Locate the cell with the specified text and output its [X, Y] center coordinate. 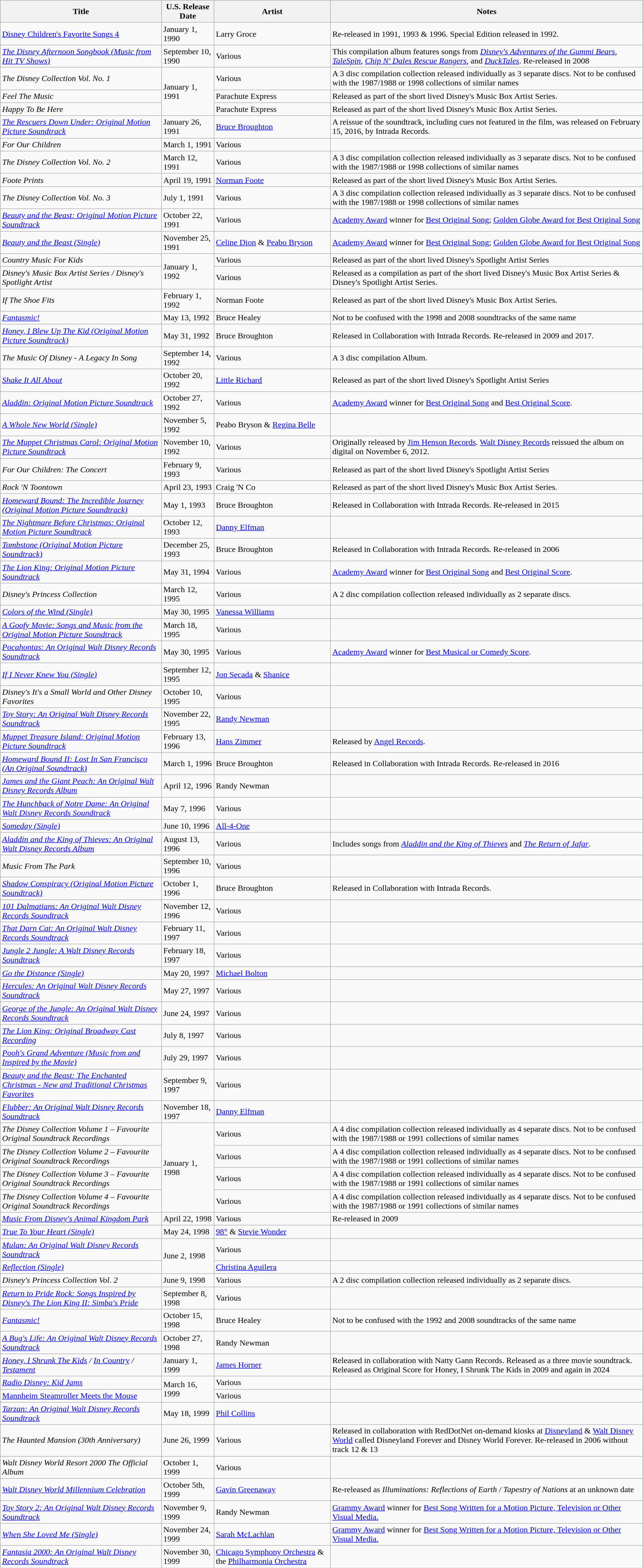
Released in Collaboration with Intrada Records. Re-released in 2006 [486, 549]
Released in Collaboration with Intrada Records. Re-released in 2015 [486, 505]
Jon Secada & Shanice [272, 674]
May 13, 1992 [188, 318]
Little Richard [272, 380]
The Disney Afternoon Songbook (Music from Hit TV Shows) [81, 56]
The Disney Collection Volume 1 – Favourite Original Soundtrack Recordings [81, 1134]
November 5, 1992 [188, 425]
The Disney Collection Volume 4 – Favourite Original Soundtrack Recordings [81, 1201]
Released in Collaboration with Intrada Records. [486, 888]
June 24, 1997 [188, 1013]
Re-released as Illuminations: Reflections of Earth / Tapestry of Nations at an unknown date [486, 1490]
September 14, 1992 [188, 358]
May 27, 1997 [188, 991]
July 1, 1991 [188, 198]
The Disney Collection Vol. No. 2 [81, 162]
Flubber: An Original Walt Disney Records Soundtrack [81, 1111]
Disney Children's Favorite Songs 4 [81, 34]
March 12, 1991 [188, 162]
January 1, 1991 [188, 91]
A Bug's Life: An Original Walt Disney Records Soundtrack [81, 1343]
Fantasia 2000: An Original Walt Disney Records Soundtrack [81, 1556]
Mulan: An Original Walt Disney Records Soundtrack [81, 1249]
Released as a compilation as part of the short lived Disney's Music Box Artist Series & Disney's Spotlight Artist Series. [486, 278]
February 9, 1993 [188, 470]
A reissue of the soundtrack, including cues not featured in the film, was released on February 15, 2016, by Intrada Records. [486, 127]
September 10, 1996 [188, 866]
October 22, 1991 [188, 220]
The Nightmare Before Christmas: Original Motion Picture Soundtrack [81, 527]
The Music Of Disney - A Legacy In Song [81, 358]
Released in Collaboration with Intrada Records. Re-released in 2009 and 2017. [486, 336]
Not to be confused with the 1992 and 2008 soundtracks of the same name [486, 1320]
The Disney Collection Volume 3 – Favourite Original Soundtrack Recordings [81, 1179]
November 9, 1999 [188, 1512]
October 5th, 1999 [188, 1490]
Released in Collaboration with Intrada Records. Re-released in 2016 [486, 763]
November 12, 1996 [188, 910]
The Muppet Christmas Carol: Original Motion Picture Soundtrack [81, 447]
October 10, 1995 [188, 697]
Larry Groce [272, 34]
February 11, 1997 [188, 933]
March 1, 1996 [188, 763]
Hans Zimmer [272, 741]
If I Never Knew You (Single) [81, 674]
When She Loved Me (Single) [81, 1534]
April 22, 1998 [188, 1219]
Aladdin: Original Motion Picture Soundtrack [81, 402]
January 1, 1998 [188, 1167]
April 19, 1991 [188, 180]
Honey, I Shrunk The Kids / In Country / Testament [81, 1365]
Music From Disney's Animal Kingdom Park [81, 1219]
June 2, 1998 [188, 1256]
Mannheim Steamroller Meets the Mouse [81, 1396]
Music From The Park [81, 866]
July 8, 1997 [188, 1035]
May 18, 1999 [188, 1414]
October 1, 1996 [188, 888]
Beauty and the Beast: Original Motion Picture Soundtrack [81, 220]
Walt Disney World Resort 2000 The Official Album [81, 1467]
Return to Pride Rock: Songs Inspired by Disney's The Lion King II: Simba's Pride [81, 1298]
March 18, 1995 [188, 630]
May 31, 1992 [188, 336]
May 31, 1994 [188, 572]
January 1, 1992 [188, 271]
Tombstone (Original Motion Picture Soundtrack) [81, 549]
Includes songs from Aladdin and the King of Thieves and The Return of Jafar. [486, 844]
Notes [486, 12]
Re-released in 1991, 1993 & 1996. Special Edition released in 1992. [486, 34]
May 24, 1998 [188, 1232]
March 16, 1999 [188, 1389]
Released by Angel Records. [486, 741]
Homeward Bound: The Incredible Journey (Original Motion Picture Soundtrack) [81, 505]
Disney's Music Box Artist Series / Disney's Spotlight Artist [81, 278]
If The Shoe Fits [81, 300]
The Disney Collection Volume 2 – Favourite Original Soundtrack Recordings [81, 1156]
Rock 'N Toontown [81, 487]
Shadow Conspiracy (Original Motion Picture Soundtrack) [81, 888]
Title [81, 12]
January 1, 1999 [188, 1365]
Pooh's Grand Adventure (Music from and Inspired by the Movie) [81, 1058]
Aladdin and the King of Thieves: An Original Walt Disney Records Album [81, 844]
Hercules: An Original Walt Disney Records Soundtrack [81, 991]
98° & Stevie Wonder [272, 1232]
Muppet Treasure Island: Original Motion Picture Soundtrack [81, 741]
Gavin Greenaway [272, 1490]
Colors of the Wind (Single) [81, 612]
October 27, 1992 [188, 402]
Not to be confused with the 1998 and 2008 soundtracks of the same name [486, 318]
June 26, 1999 [188, 1440]
October 20, 1992 [188, 380]
August 13, 1996 [188, 844]
A 3 disc compilation Album. [486, 358]
May 1, 1993 [188, 505]
October 27, 1998 [188, 1343]
November 24, 1999 [188, 1534]
Toy Story 2: An Original Walt Disney Records Soundtrack [81, 1512]
Walt Disney World Millennium Celebration [81, 1490]
James Horner [272, 1365]
September 9, 1997 [188, 1085]
Shake It All About [81, 380]
James and the Giant Peach: An Original Walt Disney Records Album [81, 786]
Homeward Bound II: Lost In San Francisco (An Original Soundtrack) [81, 763]
Craig 'N Co [272, 487]
Celine Dion & Peabo Bryson [272, 242]
November 25, 1991 [188, 242]
February 13, 1996 [188, 741]
Radio Disney: Kid Jams [81, 1383]
George of the Jungle: An Original Walt Disney Records Soundtrack [81, 1013]
Disney's Princess Collection [81, 595]
December 25, 1993 [188, 549]
February 1, 1992 [188, 300]
November 10, 1992 [188, 447]
March 12, 1995 [188, 595]
Phil Collins [272, 1414]
Feel The Music [81, 96]
May 7, 1996 [188, 808]
The Lion King: Original Motion Picture Soundtrack [81, 572]
Chicago Symphony Orchestra & the Philharmonia Orchestra [272, 1556]
September 8, 1998 [188, 1298]
October 15, 1998 [188, 1320]
September 10, 1990 [188, 56]
For Our Children: The Concert [81, 470]
Tarzan: An Original Walt Disney Records Soundtrack [81, 1414]
The Haunted Mansion (30th Anniversary) [81, 1440]
The Disney Collection Vol. No. 1 [81, 78]
Go the Distance (Single) [81, 973]
Country Music For Kids [81, 260]
February 18, 1997 [188, 956]
September 12, 1995 [188, 674]
A Whole New World (Single) [81, 425]
Originally released by Jim Henson Records. Walt Disney Records reissued the album on digital on November 6, 2012. [486, 447]
The Lion King: Original Broadway Cast Recording [81, 1035]
U.S. Release Date [188, 12]
Happy To Be Here [81, 109]
Pocahontas: An Original Walt Disney Records Soundtrack [81, 652]
Michael Bolton [272, 973]
June 9, 1998 [188, 1280]
The Hunchback of Notre Dame: An Original Walt Disney Records Soundtrack [81, 808]
Artist [272, 12]
The Rescuers Down Under: Original Motion Picture Soundtrack [81, 127]
November 22, 1995 [188, 719]
Peabo Bryson & Regina Belle [272, 425]
April 23, 1993 [188, 487]
November 18, 1997 [188, 1111]
January 26, 1991 [188, 127]
Re-released in 2009 [486, 1219]
True To Your Heart (Single) [81, 1232]
Disney's It's a Small World and Other Disney Favorites [81, 697]
October 1, 1999 [188, 1467]
Vanessa Williams [272, 612]
Honey, I Blew Up The Kid (Original Motion Picture Soundtrack) [81, 336]
April 12, 1996 [188, 786]
June 10, 1996 [188, 826]
All-4-One [272, 826]
November 30, 1999 [188, 1556]
Christina Aguilera [272, 1267]
Beauty and the Beast (Single) [81, 242]
That Darn Cat: An Original Walt Disney Records Soundtrack [81, 933]
The Disney Collection Vol. No. 3 [81, 198]
Someday (Single) [81, 826]
Jungle 2 Jungle: A Walt Disney Records Soundtrack [81, 956]
Reflection (Single) [81, 1267]
May 20, 1997 [188, 973]
Disney's Princess Collection Vol. 2 [81, 1280]
A Goofy Movie: Songs and Music from the Original Motion Picture Soundtrack [81, 630]
101 Dalmatians: An Original Walt Disney Records Soundtrack [81, 910]
Foote Prints [81, 180]
January 1, 1990 [188, 34]
October 12, 1993 [188, 527]
Toy Story: An Original Walt Disney Records Soundtrack [81, 719]
Academy Award winner for Best Musical or Comedy Score. [486, 652]
For Our Children [81, 145]
March 1, 1991 [188, 145]
July 29, 1997 [188, 1058]
Sarah McLachlan [272, 1534]
Beauty and the Beast: The Enchanted Christmas - New and Traditional Christmas Favorites [81, 1085]
